Find where the given text appears and provide that cell's center as [X, Y] coordinate. 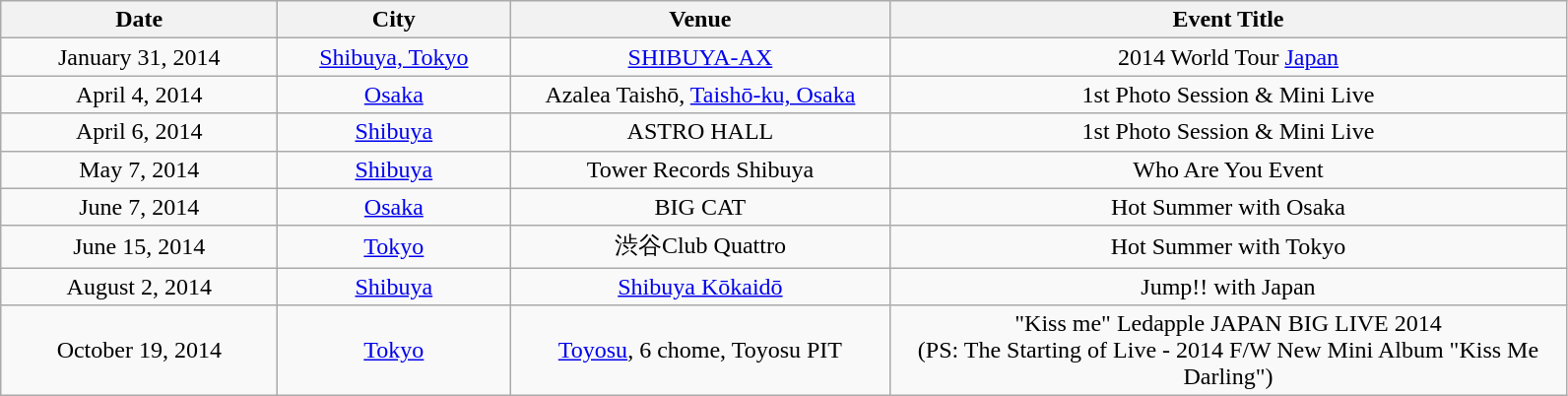
2014 World Tour Japan [1228, 57]
Who Are You Event [1228, 169]
Toyosu, 6 chome, Toyosu PIT [700, 351]
August 2, 2014 [140, 287]
Event Title [1228, 20]
April 6, 2014 [140, 132]
Hot Summer with Tokyo [1228, 246]
ASTRO HALL [700, 132]
April 4, 2014 [140, 95]
Hot Summer with Osaka [1228, 207]
October 19, 2014 [140, 351]
Tower Records Shibuya [700, 169]
May 7, 2014 [140, 169]
BIG CAT [700, 207]
Venue [700, 20]
June 15, 2014 [140, 246]
Date [140, 20]
Shibuya Kōkaidō [700, 287]
Jump!! with Japan [1228, 287]
City [394, 20]
June 7, 2014 [140, 207]
SHIBUYA-AX [700, 57]
January 31, 2014 [140, 57]
"Kiss me" Ledapple JAPAN BIG LIVE 2014(PS: The Starting of Live - 2014 F/W New Mini Album "Kiss Me Darling") [1228, 351]
Shibuya, Tokyo [394, 57]
渋谷Club Quattro [700, 246]
Azalea Taishō, Taishō-ku, Osaka [700, 95]
